Determine the (x, y) coordinate at the center of the cell enclosing the given text.  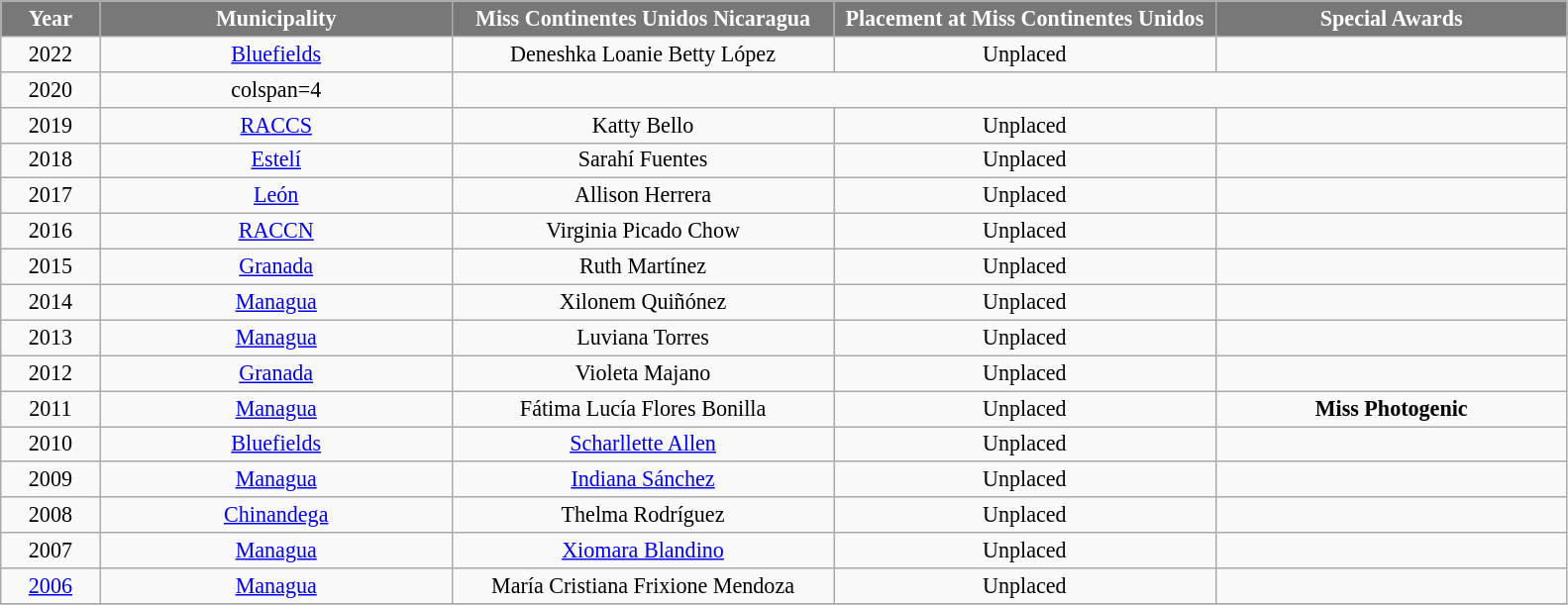
2022 (51, 53)
Allison Herrera (642, 196)
2015 (51, 266)
2010 (51, 444)
Virginia Picado Chow (642, 231)
RACCS (275, 125)
colspan=4 (275, 89)
RACCN (275, 231)
2007 (51, 551)
2016 (51, 231)
Year (51, 18)
Chinandega (275, 515)
Scharllette Allen (642, 444)
Fátima Lucía Flores Bonilla (642, 408)
Indiana Sánchez (642, 479)
Thelma Rodríguez (642, 515)
2020 (51, 89)
2018 (51, 160)
Ruth Martínez (642, 266)
Xiomara Blandino (642, 551)
Municipality (275, 18)
2014 (51, 302)
2006 (51, 585)
Sarahí Fuentes (642, 160)
Deneshka Loanie Betty López (642, 53)
Katty Bello (642, 125)
2012 (51, 373)
2017 (51, 196)
2011 (51, 408)
Xilonem Quiñónez (642, 302)
Special Awards (1391, 18)
Miss Photogenic (1391, 408)
2019 (51, 125)
2009 (51, 479)
Estelí (275, 160)
León (275, 196)
2008 (51, 515)
Violeta Majano (642, 373)
Miss Continentes Unidos Nicaragua (642, 18)
Luviana Torres (642, 338)
2013 (51, 338)
María Cristiana Frixione Mendoza (642, 585)
Placement at Miss Continentes Unidos (1024, 18)
